For the text-containing cell, return its midpoint in (X, Y) coordinate format. 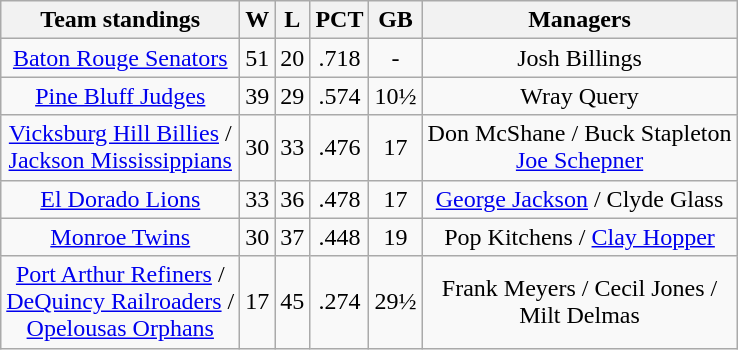
20 (292, 58)
PCT (340, 20)
45 (292, 302)
Team standings (120, 20)
Wray Query (580, 96)
El Dorado Lions (120, 199)
37 (292, 237)
29 (292, 96)
W (258, 20)
Pine Bluff Judges (120, 96)
- (396, 58)
10½ (396, 96)
Pop Kitchens / Clay Hopper (580, 237)
.274 (340, 302)
.478 (340, 199)
Frank Meyers / Cecil Jones / Milt Delmas (580, 302)
51 (258, 58)
L (292, 20)
19 (396, 237)
Port Arthur Refiners / DeQuincy Railroaders / Opelousas Orphans (120, 302)
Managers (580, 20)
Monroe Twins (120, 237)
39 (258, 96)
.574 (340, 96)
.718 (340, 58)
Josh Billings (580, 58)
Vicksburg Hill Billies / Jackson Mississippians (120, 148)
GB (396, 20)
Baton Rouge Senators (120, 58)
29½ (396, 302)
George Jackson / Clyde Glass (580, 199)
.476 (340, 148)
Don McShane / Buck Stapleton Joe Schepner (580, 148)
36 (292, 199)
.448 (340, 237)
